Scan for the cell matching the given text and deliver its (x, y) coordinate at center. 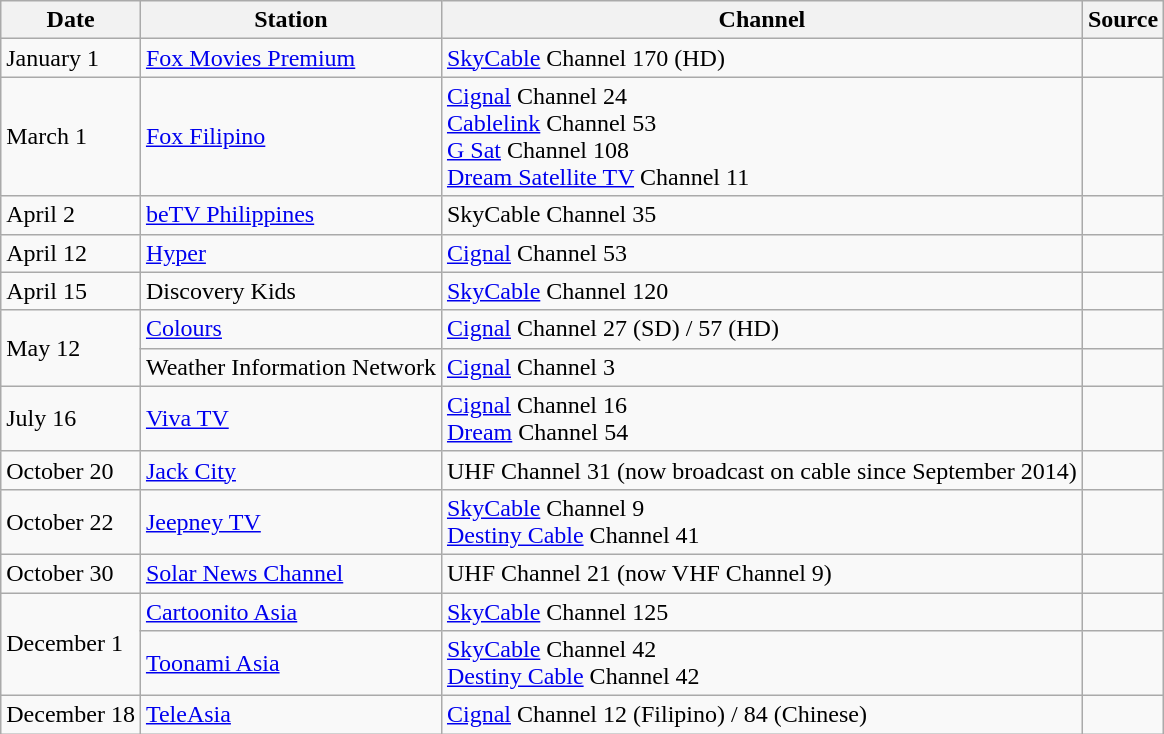
SkyCable Channel 125 (762, 611)
SkyCable Channel 120 (762, 291)
Date (71, 20)
Cignal Channel 53 (762, 253)
May 12 (71, 348)
Cartoonito Asia (290, 611)
beTV Philippines (290, 215)
Jack City (290, 470)
Fox Filipino (290, 136)
April 12 (71, 253)
July 16 (71, 418)
Channel (762, 20)
October 30 (71, 573)
October 22 (71, 522)
Discovery Kids (290, 291)
April 15 (71, 291)
Toonami Asia (290, 664)
Cignal Channel 12 (Filipino) / 84 (Chinese) (762, 715)
Cignal Channel 24 Cablelink Channel 53 G Sat Channel 108 Dream Satellite TV Channel 11 (762, 136)
Station (290, 20)
Weather Information Network (290, 367)
SkyCable Channel 35 (762, 215)
Viva TV (290, 418)
Jeepney TV (290, 522)
October 20 (71, 470)
SkyCable Channel 9 Destiny Cable Channel 41 (762, 522)
Solar News Channel (290, 573)
April 2 (71, 215)
Fox Movies Premium (290, 58)
December 1 (71, 644)
March 1 (71, 136)
Colours (290, 329)
SkyCable Channel 42 Destiny Cable Channel 42 (762, 664)
Cignal Channel 16 Dream Channel 54 (762, 418)
SkyCable Channel 170 (HD) (762, 58)
Hyper (290, 253)
UHF Channel 21 (now VHF Channel 9) (762, 573)
Source (1122, 20)
TeleAsia (290, 715)
January 1 (71, 58)
Cignal Channel 3 (762, 367)
Cignal Channel 27 (SD) / 57 (HD) (762, 329)
December 18 (71, 715)
UHF Channel 31 (now broadcast on cable since September 2014) (762, 470)
